Find where the given text appears and provide that cell's center as (x, y) coordinate. 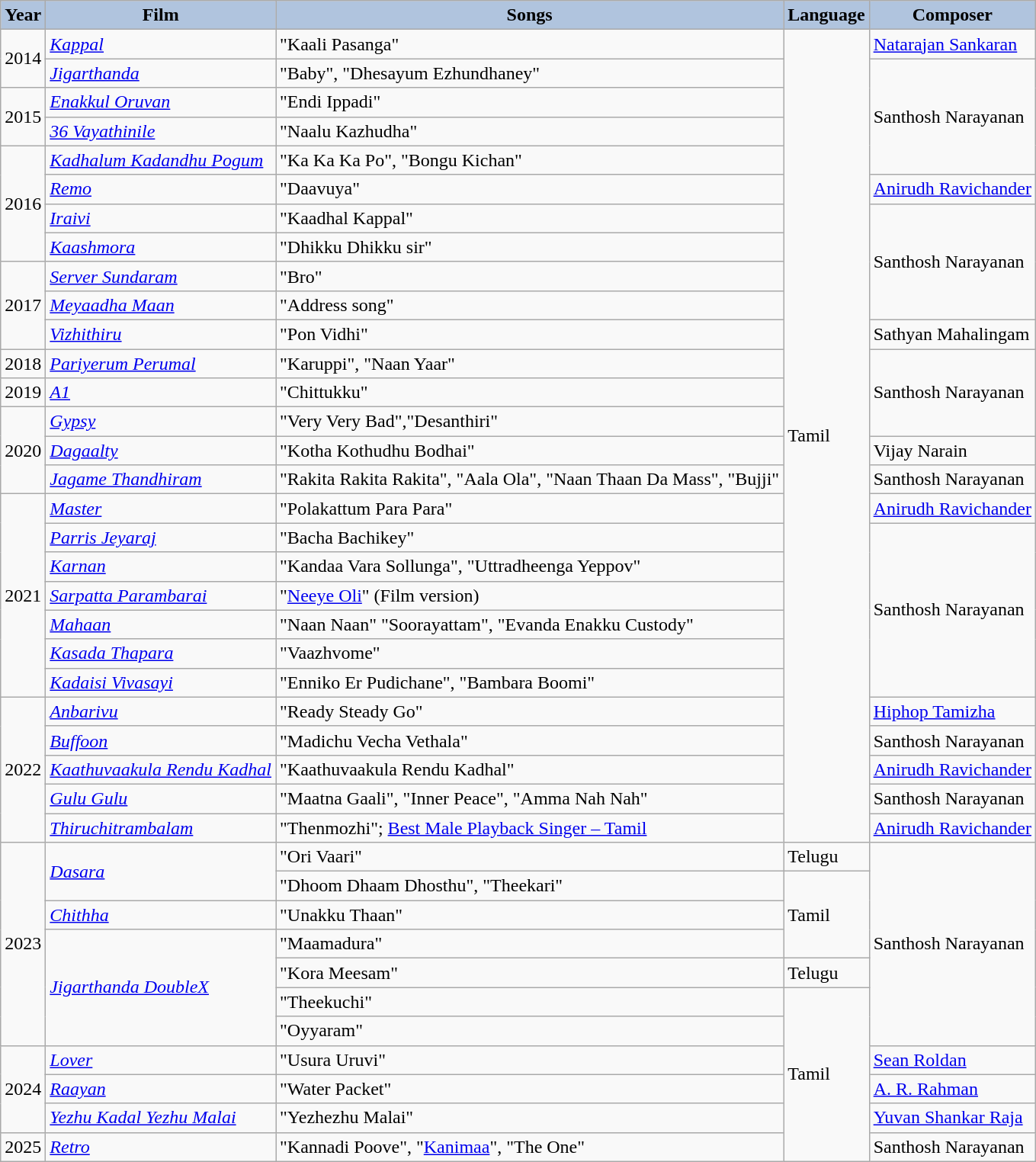
Mahaan (161, 624)
Songs (530, 15)
Film (161, 15)
Kaathuvaakula Rendu Kadhal (161, 769)
Lover (161, 1060)
Dagaalty (161, 451)
Retro (161, 1147)
"Kora Meesam" (530, 973)
Gulu Gulu (161, 798)
"Oyyaram" (530, 1031)
"Kannadi Poove", "Kanimaa", "The One" (530, 1147)
Iraivi (161, 218)
2016 (23, 204)
Hiphop Tamizha (952, 711)
"Baby", "Dhesayum Ezhundhaney" (530, 73)
Composer (952, 15)
"Kandaa Vara Sollunga", "Uttradheenga Yeppov" (530, 567)
"Ka Ka Ka Po", "Bongu Kichan" (530, 160)
Vizhithiru (161, 334)
Yezhu Kadal Yezhu Malai (161, 1118)
"Naalu Kazhudha" (530, 131)
2018 (23, 364)
"Maatna Gaali", "Inner Peace", "Amma Nah Nah" (530, 798)
Kadaisi Vivasayi (161, 682)
Raayan (161, 1089)
2024 (23, 1089)
2017 (23, 305)
Jagame Thandhiram (161, 480)
"Water Packet" (530, 1089)
"Address song" (530, 305)
Dasara (161, 872)
Gypsy (161, 422)
Server Sundaram (161, 276)
"Kotha Kothudhu Bodhai" (530, 451)
"Dhikku Dhikku sir" (530, 247)
Yuvan Shankar Raja (952, 1118)
"Rakita Rakita Rakita", "Aala Ola", "Naan Thaan Da Mass", "Bujji" (530, 480)
2022 (23, 769)
"Vaazhvome" (530, 653)
"Yezhezhu Malai" (530, 1118)
"Neeye Oli" (Film version) (530, 595)
36 Vayathinile (161, 131)
2025 (23, 1147)
Parris Jeyaraj (161, 538)
"Polakattum Para Para" (530, 509)
"Karuppi", "Naan Yaar" (530, 364)
2021 (23, 595)
"Unakku Thaan" (530, 915)
"Bro" (530, 276)
Sathyan Mahalingam (952, 334)
Year (23, 15)
"Enniko Er Pudichane", "Bambara Boomi" (530, 682)
A. R. Rahman (952, 1089)
"Maamadura" (530, 944)
Buffoon (161, 740)
2023 (23, 944)
Kasada Thapara (161, 653)
Jigarthanda (161, 73)
Karnan (161, 567)
Sarpatta Parambarai (161, 595)
Kadhalum Kadandhu Pogum (161, 160)
"Thenmozhi"; Best Male Playback Singer – Tamil (530, 827)
Enakkul Oruvan (161, 102)
Thiruchitrambalam (161, 827)
"Daavuya" (530, 189)
Master (161, 509)
"Usura Uruvi" (530, 1060)
Anbarivu (161, 711)
Kaashmora (161, 247)
Pariyerum Perumal (161, 364)
"Ori Vaari" (530, 857)
Remo (161, 189)
2020 (23, 451)
"Pon Vidhi" (530, 334)
"Endi Ippadi" (530, 102)
Language (826, 15)
Meyaadha Maan (161, 305)
Kappal (161, 44)
2014 (23, 59)
"Ready Steady Go" (530, 711)
"Bacha Bachikey" (530, 538)
2019 (23, 393)
"Kaathuvaakula Rendu Kadhal" (530, 769)
"Dhoom Dhaam Dhosthu", "Theekari" (530, 886)
A1 (161, 393)
"Theekuchi" (530, 1002)
"Very Very Bad","Desanthiri" (530, 422)
Chithha (161, 915)
"Kaali Pasanga" (530, 44)
Vijay Narain (952, 451)
"Madichu Vecha Vethala" (530, 740)
"Kaadhal Kappal" (530, 218)
"Naan Naan" "Soorayattam", "Evanda Enakku Custody" (530, 624)
"Chittukku" (530, 393)
Jigarthanda DoubleX (161, 987)
Sean Roldan (952, 1060)
Natarajan Sankaran (952, 44)
2015 (23, 117)
